Return [x, y] of the center of cell containing provided text 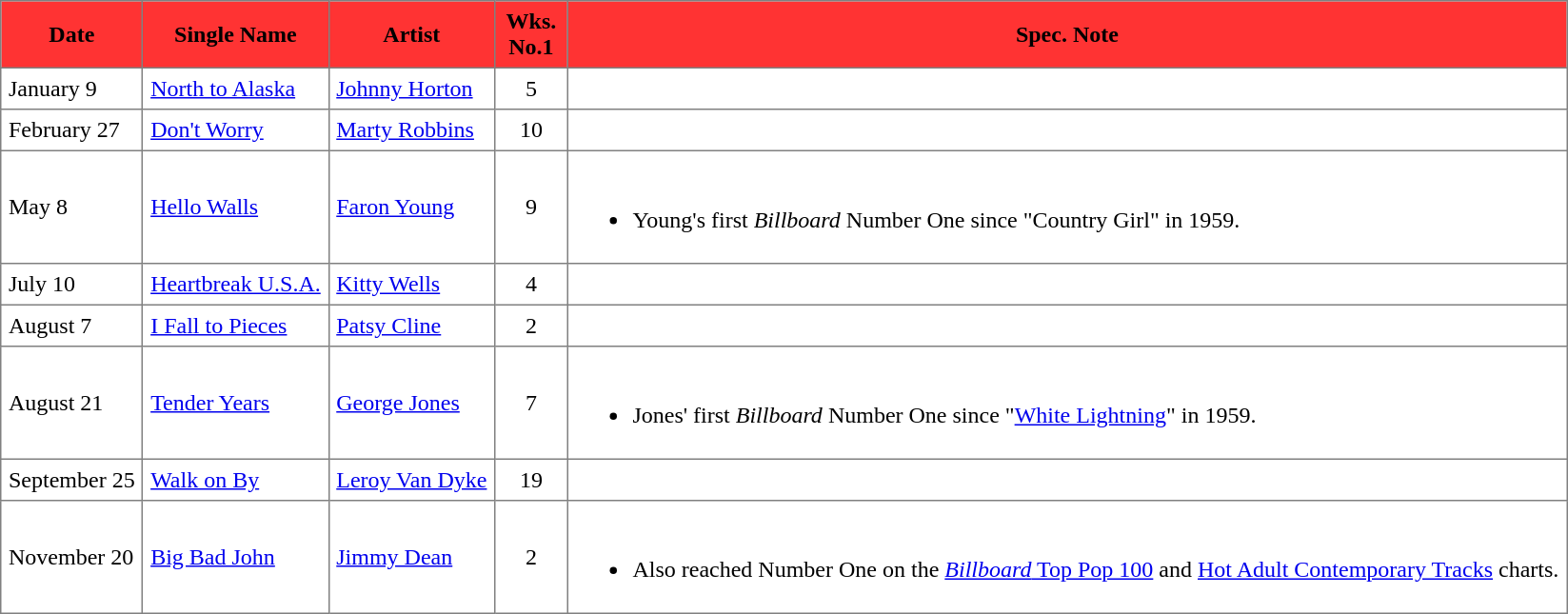
Marty Robbins [411, 130]
Heartbreak U.S.A. [236, 285]
7 [531, 403]
Young's first Billboard Number One since "Country Girl" in 1959. [1066, 207]
Spec. Note [1066, 34]
Leroy Van Dyke [411, 480]
Single Name [236, 34]
May 8 [72, 207]
Jimmy Dean [411, 557]
Don't Worry [236, 130]
Tender Years [236, 403]
November 20 [72, 557]
Wks. No.1 [531, 34]
Also reached Number One on the Billboard Top Pop 100 and Hot Adult Contemporary Tracks charts. [1066, 557]
Big Bad John [236, 557]
5 [531, 89]
Date [72, 34]
September 25 [72, 480]
February 27 [72, 130]
August 21 [72, 403]
I Fall to Pieces [236, 326]
Patsy Cline [411, 326]
August 7 [72, 326]
Jones' first Billboard Number One since "White Lightning" in 1959. [1066, 403]
Hello Walls [236, 207]
Kitty Wells [411, 285]
9 [531, 207]
Johnny Horton [411, 89]
July 10 [72, 285]
George Jones [411, 403]
10 [531, 130]
Walk on By [236, 480]
January 9 [72, 89]
North to Alaska [236, 89]
Artist [411, 34]
19 [531, 480]
4 [531, 285]
Faron Young [411, 207]
